Search for the cell housing the specified text and yield its [X, Y] center coordinate. 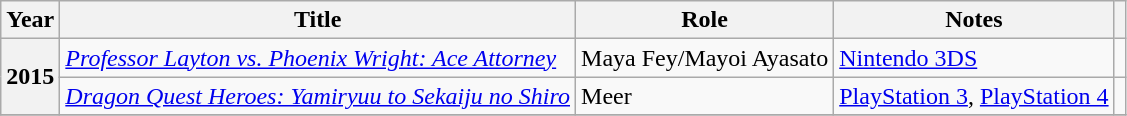
PlayStation 3, PlayStation 4 [974, 96]
Year [30, 20]
Role [705, 20]
Professor Layton vs. Phoenix Wright: Ace Attorney [318, 58]
Notes [974, 20]
Meer [705, 96]
Dragon Quest Heroes: Yamiryuu to Sekaiju no Shiro [318, 96]
Title [318, 20]
Maya Fey/Mayoi Ayasato [705, 58]
2015 [30, 77]
Nintendo 3DS [974, 58]
